Identify which cell holds the provided text, then report its [X, Y] central coordinate. 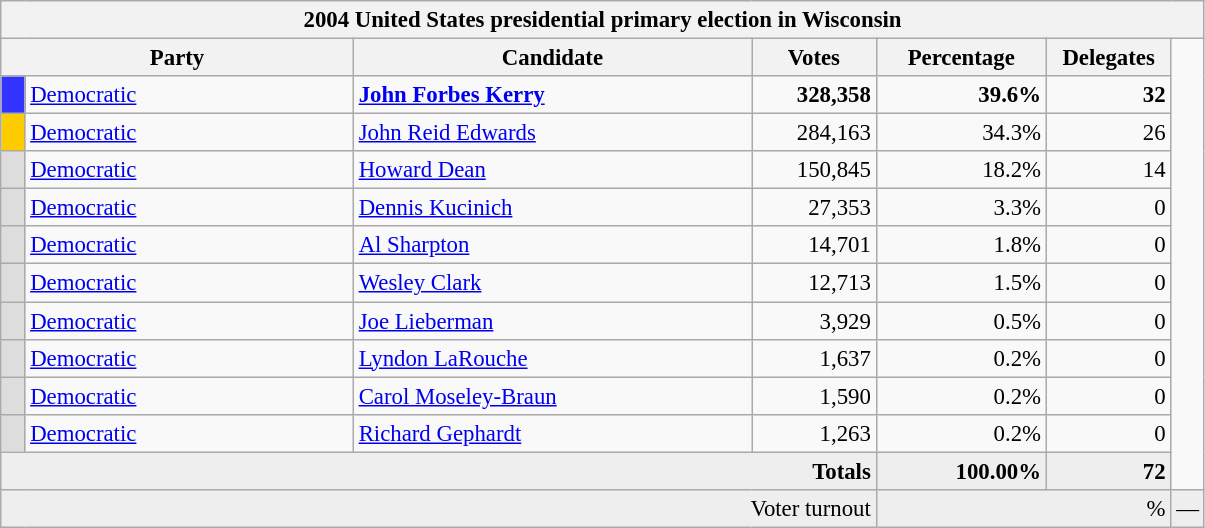
Lyndon LaRouche [552, 358]
34.3% [961, 133]
32 [1108, 95]
0.5% [961, 321]
14 [1108, 170]
14,701 [814, 245]
1,263 [814, 433]
100.00% [961, 471]
Dennis Kucinich [552, 208]
3.3% [961, 208]
1,637 [814, 358]
1.5% [961, 283]
Totals [438, 471]
Al Sharpton [552, 245]
Percentage [961, 58]
Joe Lieberman [552, 321]
Richard Gephardt [552, 433]
2004 United States presidential primary election in Wisconsin [603, 20]
328,358 [814, 95]
Wesley Clark [552, 283]
39.6% [961, 95]
1,590 [814, 396]
John Forbes Kerry [552, 95]
Voter turnout [438, 509]
Party [178, 58]
Candidate [552, 58]
% [1024, 509]
72 [1108, 471]
26 [1108, 133]
1.8% [961, 245]
Howard Dean [552, 170]
Delegates [1108, 58]
284,163 [814, 133]
— [1188, 509]
27,353 [814, 208]
150,845 [814, 170]
12,713 [814, 283]
18.2% [961, 170]
3,929 [814, 321]
Carol Moseley-Braun [552, 396]
John Reid Edwards [552, 133]
Votes [814, 58]
